Determine the [x, y] coordinate at the center of the cell enclosing the given text.  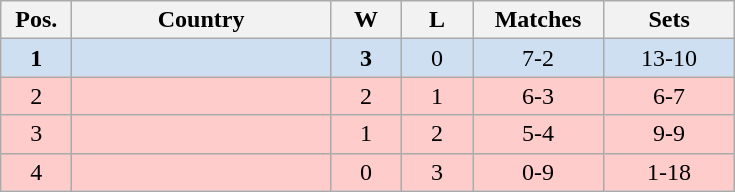
Matches [538, 20]
7-2 [538, 58]
6-3 [538, 96]
Pos. [36, 20]
13-10 [670, 58]
4 [36, 172]
9-9 [670, 134]
Sets [670, 20]
W [366, 20]
0-9 [538, 172]
Country [202, 20]
5-4 [538, 134]
6-7 [670, 96]
L [436, 20]
1-18 [670, 172]
